Output the (X, Y) coordinate of the center of the cell containing the given text.  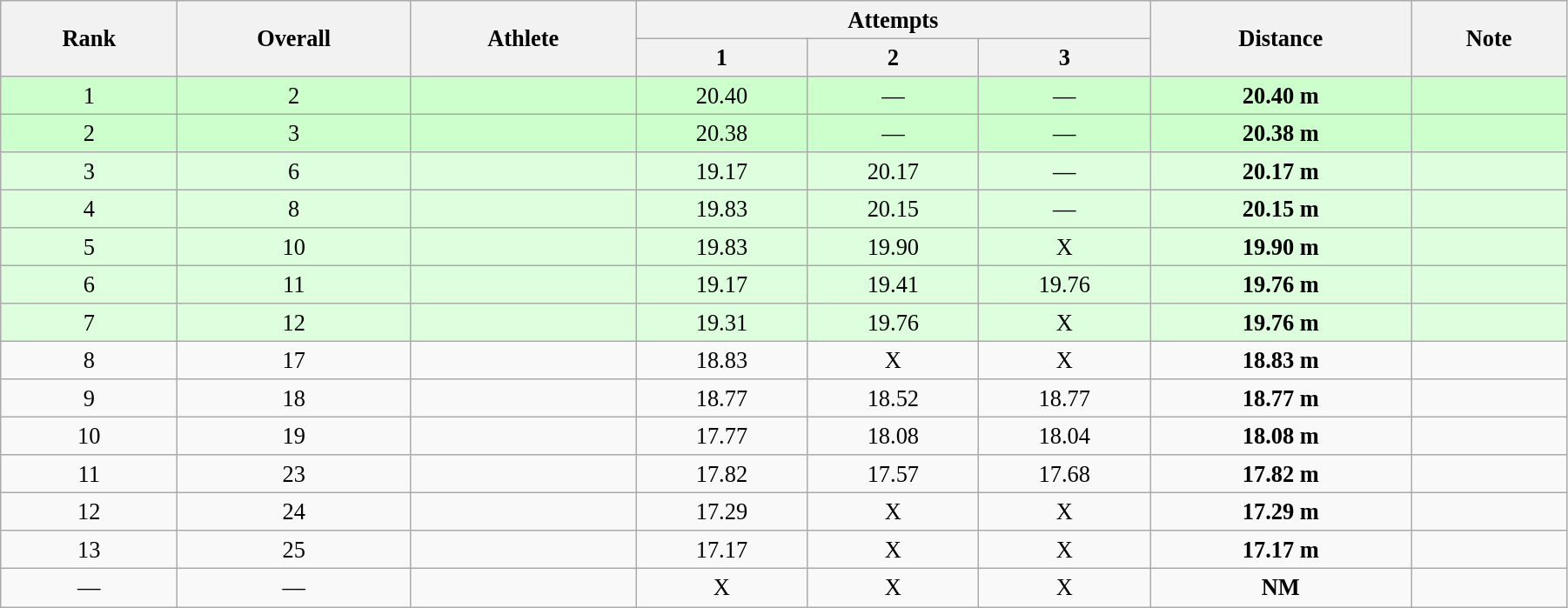
Distance (1281, 38)
20.17 (893, 171)
4 (89, 209)
Attempts (893, 19)
17.17 (722, 550)
17.29 m (1281, 511)
18.83 (722, 360)
18.04 (1065, 436)
19.90 (893, 247)
17.57 (893, 474)
7 (89, 323)
13 (89, 550)
17.17 m (1281, 550)
19.90 m (1281, 247)
18.83 m (1281, 360)
17.82 (722, 474)
19.31 (722, 323)
20.15 m (1281, 209)
Athlete (522, 38)
17 (294, 360)
18.08 m (1281, 436)
18.08 (893, 436)
18.77 m (1281, 398)
Note (1490, 38)
Overall (294, 38)
24 (294, 511)
18.52 (893, 398)
19.41 (893, 284)
NM (1281, 588)
20.40 (722, 95)
23 (294, 474)
Rank (89, 38)
17.68 (1065, 474)
20.15 (893, 209)
19 (294, 436)
17.29 (722, 511)
20.17 m (1281, 171)
9 (89, 398)
20.38 (722, 133)
20.40 m (1281, 95)
5 (89, 247)
20.38 m (1281, 133)
25 (294, 550)
18 (294, 398)
17.77 (722, 436)
17.82 m (1281, 474)
